Determine the [x, y] coordinate at the center of the cell enclosing the given text.  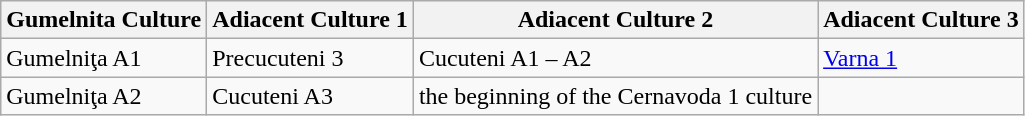
Adiacent Culture 3 [922, 20]
Adiacent Culture 1 [310, 20]
Gumelniţa A2 [104, 96]
Cucuteni A1 – A2 [615, 58]
Varna 1 [922, 58]
Gumelnita Culture [104, 20]
Cucuteni A3 [310, 96]
the beginning of the Cernavoda 1 culture [615, 96]
Gumelniţa A1 [104, 58]
Precucuteni 3 [310, 58]
Adiacent Culture 2 [615, 20]
